Scan for the cell matching the given text and deliver its (X, Y) coordinate at center. 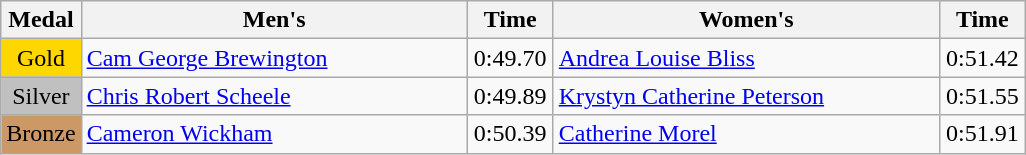
Medal (41, 20)
Andrea Louise Bliss (746, 58)
Cam George Brewington (274, 58)
Krystyn Catherine Peterson (746, 96)
Chris Robert Scheele (274, 96)
Catherine Morel (746, 134)
Bronze (41, 134)
0:51.42 (982, 58)
Silver (41, 96)
Women's (746, 20)
Men's (274, 20)
0:49.70 (510, 58)
0:51.55 (982, 96)
0:51.91 (982, 134)
Gold (41, 58)
Cameron Wickham (274, 134)
0:50.39 (510, 134)
0:49.89 (510, 96)
